Capture the cell that displays the provided text and extract its (X, Y) central coordinate. 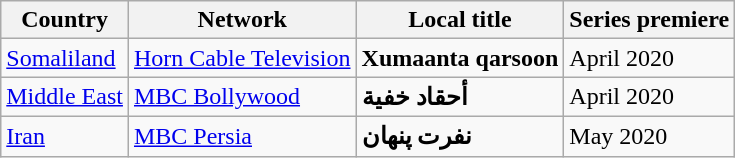
Somaliland (65, 58)
Xumaanta qarsoon (460, 58)
Country (65, 20)
أحقاد خفية (460, 97)
May 2020 (650, 136)
Middle East (65, 97)
Network (242, 20)
Local title (460, 20)
Series premiere (650, 20)
Iran (65, 136)
MBC Bollywood (242, 97)
MBC Persia (242, 136)
نفرت پنھان (460, 136)
Horn Cable Television (242, 58)
